Output the (X, Y) coordinate of the center of the cell containing the given text.  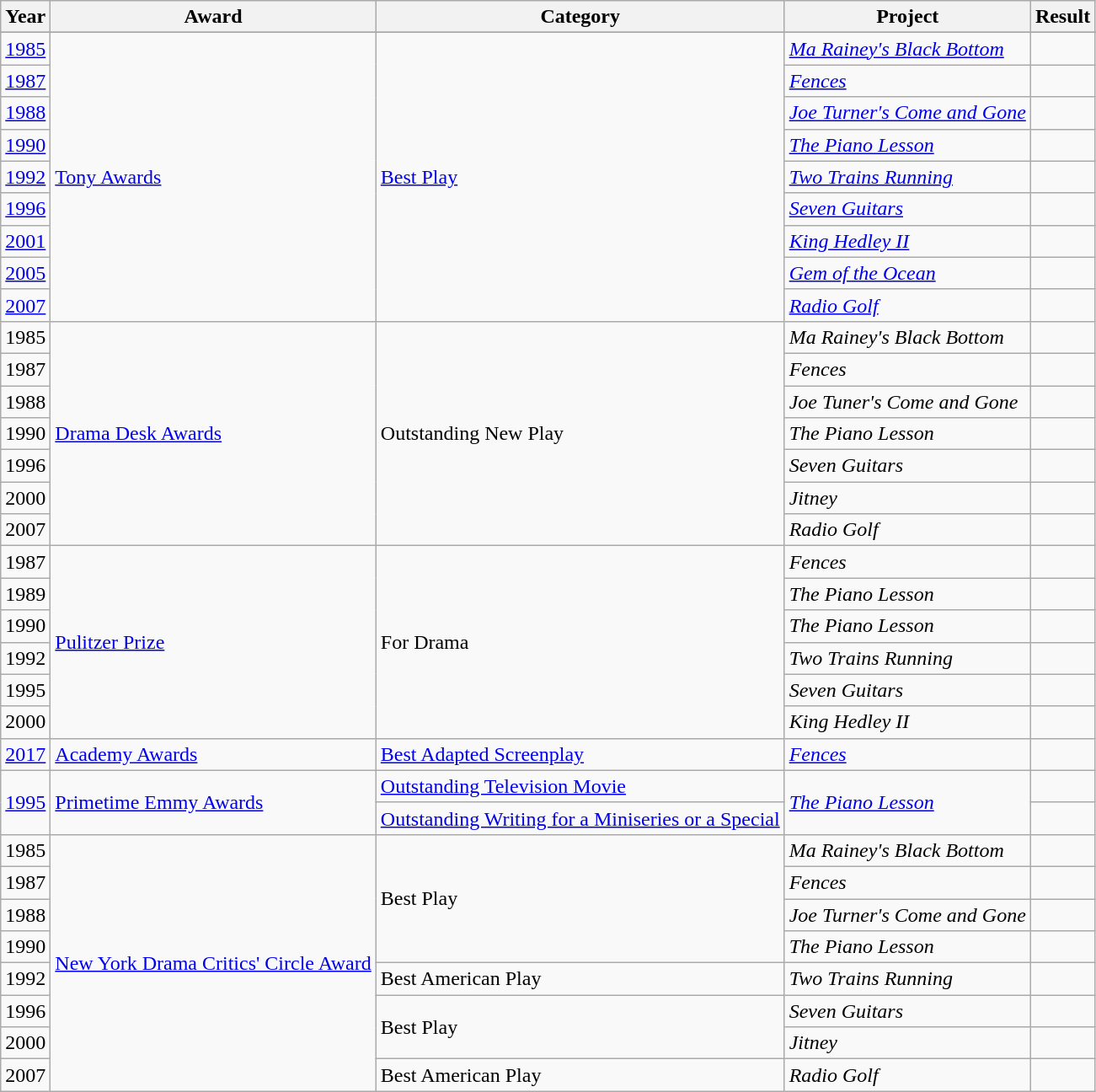
Academy Awards (213, 754)
Gem of the Ocean (907, 273)
Result (1062, 17)
Project (907, 17)
2017 (25, 754)
1989 (25, 594)
Pulitzer Prize (213, 642)
Outstanding Television Movie (580, 786)
Primetime Emmy Awards (213, 802)
New York Drama Critics' Circle Award (213, 962)
Best Adapted Screenplay (580, 754)
Category (580, 17)
Outstanding New Play (580, 433)
Tony Awards (213, 177)
Joe Tuner's Come and Gone (907, 402)
Year (25, 17)
For Drama (580, 642)
Outstanding Writing for a Miniseries or a Special (580, 818)
2005 (25, 273)
2001 (25, 241)
Award (213, 17)
Drama Desk Awards (213, 433)
